From the cell containing the given text, extract its center point as (X, Y) coordinate. 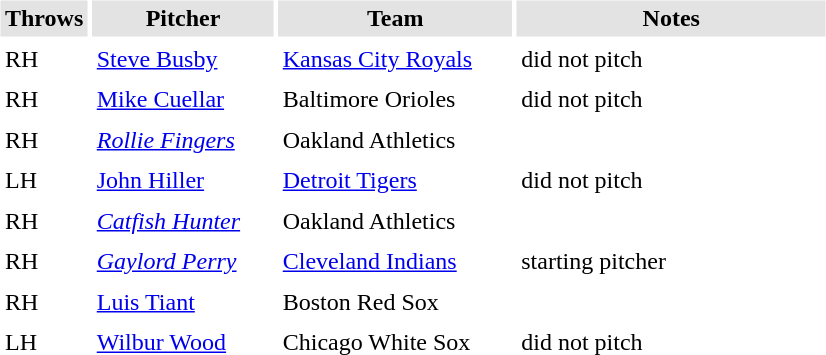
Kansas City Royals (395, 59)
Steve Busby (183, 59)
Mike Cuellar (183, 100)
Boston Red Sox (395, 302)
Rollie Fingers (183, 140)
Baltimore Orioles (395, 100)
Team (395, 18)
Gaylord Perry (183, 262)
LH (44, 180)
Catfish Hunter (183, 221)
starting pitcher (672, 262)
John Hiller (183, 180)
Luis Tiant (183, 302)
Pitcher (183, 18)
Notes (672, 18)
Detroit Tigers (395, 180)
Cleveland Indians (395, 262)
Throws (44, 18)
